Detect which cell encompasses the target text, then output its (x, y) center coordinate. 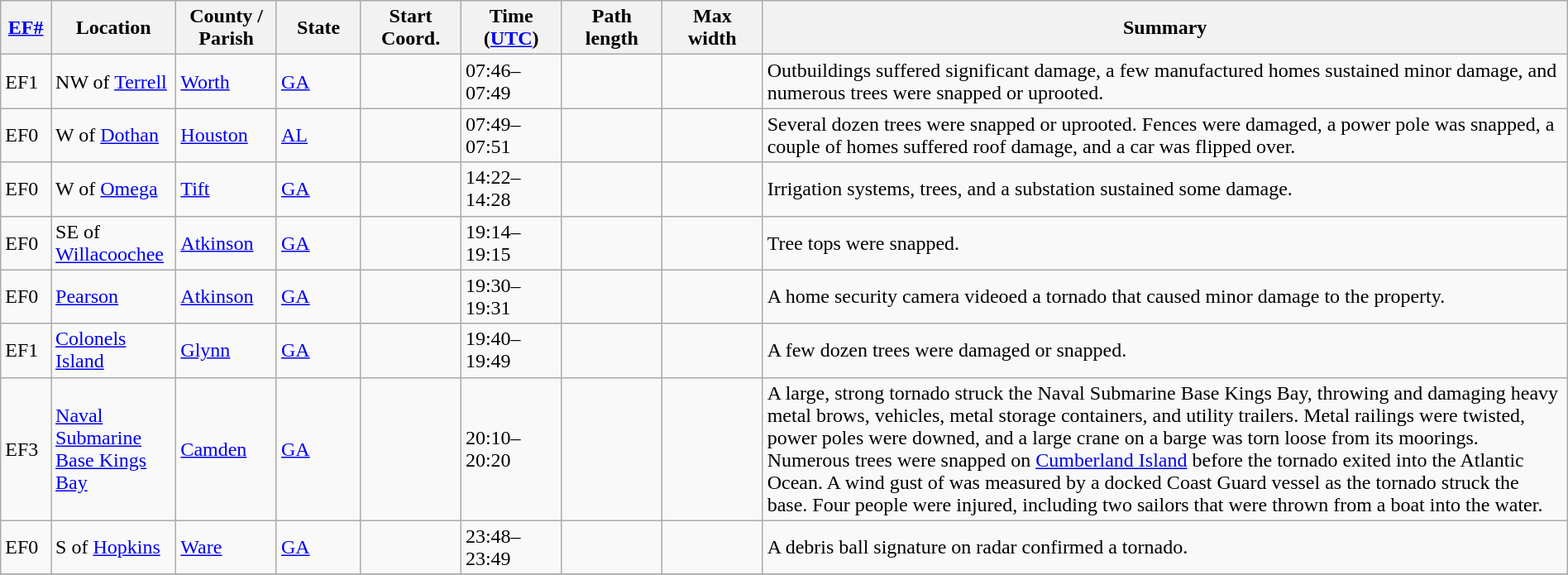
S of Hopkins (114, 548)
Path length (612, 28)
19:30–19:31 (511, 296)
W of Omega (114, 189)
Tift (227, 189)
SE of Willacoochee (114, 243)
Tree tops were snapped. (1164, 243)
Summary (1164, 28)
20:10–20:20 (511, 448)
A home security camera videoed a tornado that caused minor damage to the property. (1164, 296)
W of Dothan (114, 136)
Pearson (114, 296)
Max width (713, 28)
Glynn (227, 351)
EF3 (26, 448)
Time (UTC) (511, 28)
Irrigation systems, trees, and a substation sustained some damage. (1164, 189)
Outbuildings suffered significant damage, a few manufactured homes sustained minor damage, and numerous trees were snapped or uprooted. (1164, 81)
19:14–19:15 (511, 243)
NW of Terrell (114, 81)
State (318, 28)
14:22–14:28 (511, 189)
Start Coord. (411, 28)
County / Parish (227, 28)
19:40–19:49 (511, 351)
Colonels Island (114, 351)
Worth (227, 81)
A debris ball signature on radar confirmed a tornado. (1164, 548)
Ware (227, 548)
Camden (227, 448)
EF# (26, 28)
07:49–07:51 (511, 136)
Naval Submarine Base Kings Bay (114, 448)
AL (318, 136)
23:48–23:49 (511, 548)
Houston (227, 136)
Location (114, 28)
07:46–07:49 (511, 81)
A few dozen trees were damaged or snapped. (1164, 351)
